Return the [X, Y] coordinate for the center point of the cell that contains the specified text.  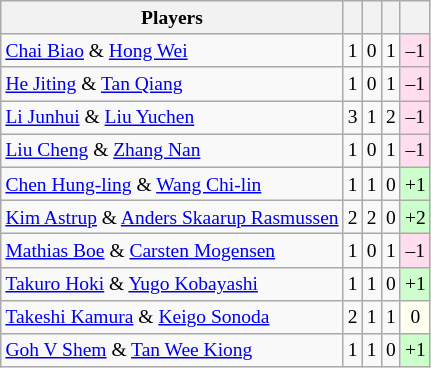
Goh V Shem & Tan Wee Kiong [172, 350]
Chen Hung-ling & Wang Chi-lin [172, 184]
Liu Cheng & Zhang Nan [172, 150]
Takeshi Kamura & Keigo Sonoda [172, 316]
Kim Astrup & Anders Skaarup Rasmussen [172, 216]
3 [352, 118]
He Jiting & Tan Qiang [172, 84]
Li Junhui & Liu Yuchen [172, 118]
Players [172, 18]
+2 [415, 216]
Mathias Boe & Carsten Mogensen [172, 250]
Takuro Hoki & Yugo Kobayashi [172, 284]
Chai Biao & Hong Wei [172, 50]
